Determine the (x, y) coordinate at the center of the cell enclosing the given text.  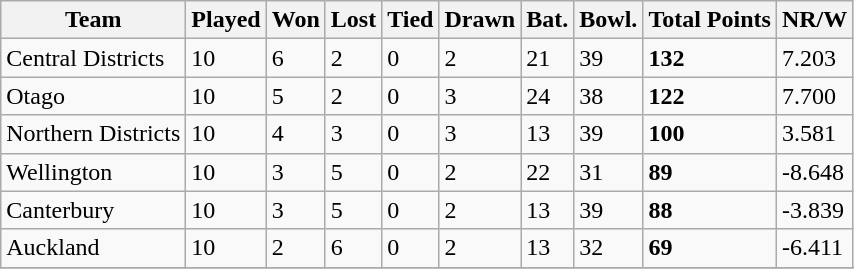
32 (608, 248)
31 (608, 172)
-6.411 (814, 248)
Bat. (548, 20)
Bowl. (608, 20)
38 (608, 96)
21 (548, 58)
132 (710, 58)
Auckland (94, 248)
89 (710, 172)
3.581 (814, 134)
69 (710, 248)
-8.648 (814, 172)
Drawn (480, 20)
Team (94, 20)
NR/W (814, 20)
122 (710, 96)
Won (296, 20)
Central Districts (94, 58)
7.700 (814, 96)
Canterbury (94, 210)
Northern Districts (94, 134)
-3.839 (814, 210)
Otago (94, 96)
100 (710, 134)
7.203 (814, 58)
24 (548, 96)
Played (226, 20)
Tied (410, 20)
Wellington (94, 172)
4 (296, 134)
88 (710, 210)
Lost (353, 20)
Total Points (710, 20)
22 (548, 172)
